Determine the (x, y) coordinate at the center of the cell enclosing the given text.  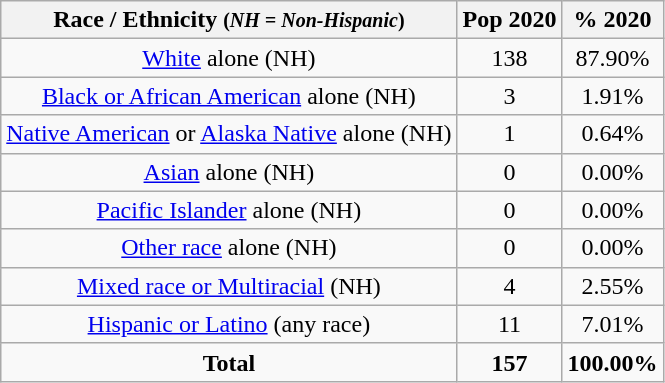
Black or African American alone (NH) (229, 96)
138 (510, 58)
Other race alone (NH) (229, 248)
Asian alone (NH) (229, 172)
4 (510, 286)
Mixed race or Multiracial (NH) (229, 286)
11 (510, 324)
1.91% (612, 96)
87.90% (612, 58)
Total (229, 362)
157 (510, 362)
% 2020 (612, 20)
1 (510, 134)
7.01% (612, 324)
Native American or Alaska Native alone (NH) (229, 134)
Pop 2020 (510, 20)
2.55% (612, 286)
Pacific Islander alone (NH) (229, 210)
White alone (NH) (229, 58)
Hispanic or Latino (any race) (229, 324)
100.00% (612, 362)
3 (510, 96)
0.64% (612, 134)
Race / Ethnicity (NH = Non-Hispanic) (229, 20)
